Capture the cell that displays the provided text and extract its (X, Y) central coordinate. 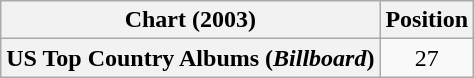
US Top Country Albums (Billboard) (190, 58)
Position (427, 20)
27 (427, 58)
Chart (2003) (190, 20)
